Search for the cell housing the specified text and yield its [X, Y] center coordinate. 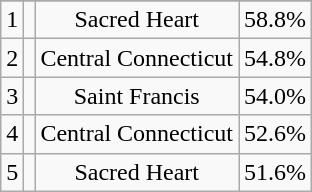
4 [12, 134]
52.6% [276, 134]
58.8% [276, 20]
1 [12, 20]
54.0% [276, 96]
5 [12, 172]
2 [12, 58]
51.6% [276, 172]
54.8% [276, 58]
3 [12, 96]
Saint Francis [137, 96]
